Return [X, Y] of the center of cell containing provided text 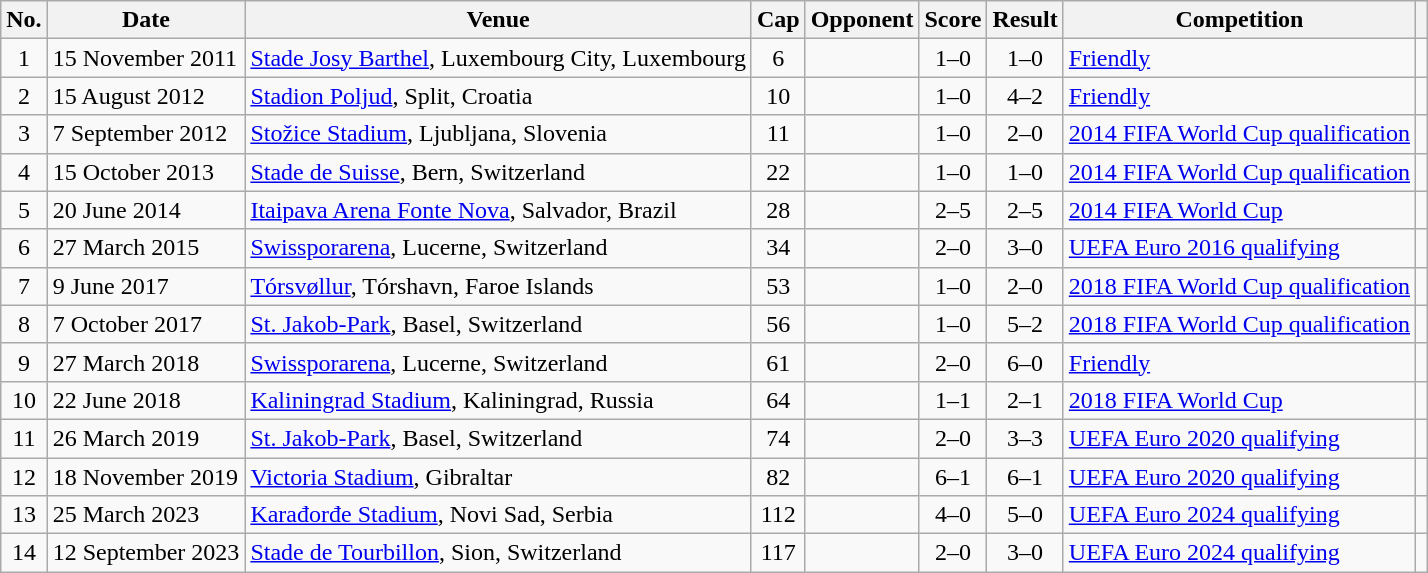
12 September 2023 [146, 553]
Karađorđe Stadium, Novi Sad, Serbia [498, 515]
Cap [778, 20]
2018 FIFA World Cup [1239, 400]
56 [778, 324]
27 March 2015 [146, 248]
61 [778, 362]
7 September 2012 [146, 134]
Kaliningrad Stadium, Kaliningrad, Russia [498, 400]
13 [24, 515]
5 [24, 210]
Stadion Poljud, Split, Croatia [498, 96]
1 [24, 58]
Victoria Stadium, Gibraltar [498, 477]
14 [24, 553]
26 March 2019 [146, 438]
22 [778, 172]
Tórsvøllur, Tórshavn, Faroe Islands [498, 286]
18 November 2019 [146, 477]
9 [24, 362]
Stade de Tourbillon, Sion, Switzerland [498, 553]
Stade Josy Barthel, Luxembourg City, Luxembourg [498, 58]
1–1 [953, 400]
Date [146, 20]
15 August 2012 [146, 96]
Opponent [862, 20]
2–1 [1025, 400]
74 [778, 438]
Itaipava Arena Fonte Nova, Salvador, Brazil [498, 210]
4 [24, 172]
34 [778, 248]
4–2 [1025, 96]
112 [778, 515]
4–0 [953, 515]
82 [778, 477]
8 [24, 324]
25 March 2023 [146, 515]
3 [24, 134]
64 [778, 400]
5–0 [1025, 515]
117 [778, 553]
9 June 2017 [146, 286]
Result [1025, 20]
Venue [498, 20]
No. [24, 20]
22 June 2018 [146, 400]
27 March 2018 [146, 362]
5–2 [1025, 324]
2014 FIFA World Cup [1239, 210]
28 [778, 210]
Stade de Suisse, Bern, Switzerland [498, 172]
3–3 [1025, 438]
12 [24, 477]
20 June 2014 [146, 210]
Stožice Stadium, Ljubljana, Slovenia [498, 134]
UEFA Euro 2016 qualifying [1239, 248]
6–0 [1025, 362]
7 October 2017 [146, 324]
7 [24, 286]
2 [24, 96]
Competition [1239, 20]
15 October 2013 [146, 172]
15 November 2011 [146, 58]
53 [778, 286]
Score [953, 20]
